From the cell containing the given text, extract its center point as (X, Y) coordinate. 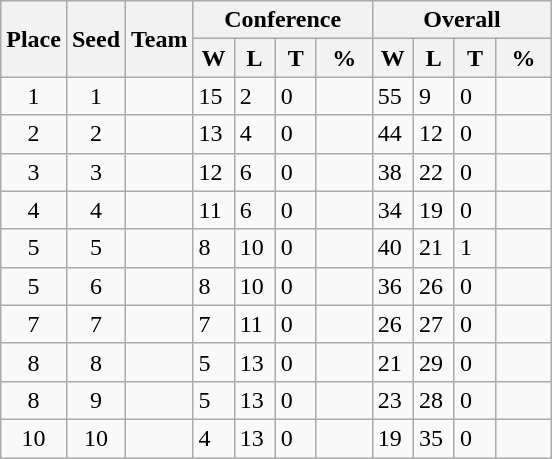
36 (392, 286)
40 (392, 248)
Overall (462, 20)
23 (392, 400)
35 (434, 438)
22 (434, 172)
34 (392, 210)
55 (392, 96)
Place (34, 39)
44 (392, 134)
Team (160, 39)
27 (434, 324)
28 (434, 400)
Conference (282, 20)
29 (434, 362)
15 (214, 96)
38 (392, 172)
Seed (96, 39)
